Output the [x, y] coordinate of the center of the cell containing the given text.  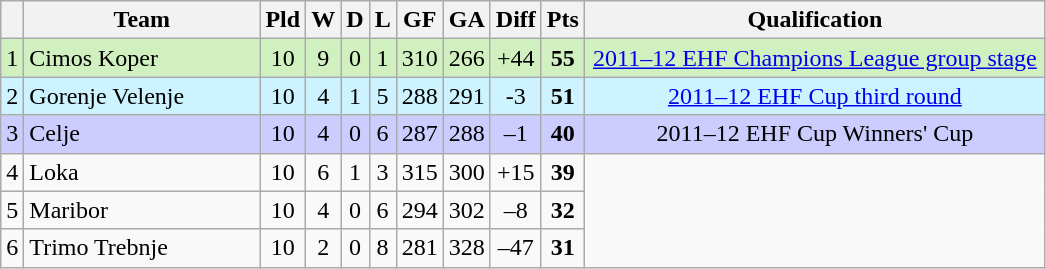
+15 [516, 172]
Loka [142, 172]
32 [562, 210]
Pld [283, 20]
–47 [516, 248]
291 [466, 96]
Qualification [814, 20]
310 [420, 58]
Cimos Koper [142, 58]
315 [420, 172]
Celje [142, 134]
8 [382, 248]
55 [562, 58]
GA [466, 20]
D [355, 20]
Maribor [142, 210]
266 [466, 58]
302 [466, 210]
281 [420, 248]
L [382, 20]
W [324, 20]
Team [142, 20]
–1 [516, 134]
9 [324, 58]
2011–12 EHF Cup Winners' Cup [814, 134]
-3 [516, 96]
51 [562, 96]
Diff [516, 20]
2011–12 EHF Champions League group stage [814, 58]
328 [466, 248]
300 [466, 172]
–8 [516, 210]
287 [420, 134]
GF [420, 20]
294 [420, 210]
31 [562, 248]
Trimo Trebnje [142, 248]
39 [562, 172]
Gorenje Velenje [142, 96]
2011–12 EHF Cup third round [814, 96]
+44 [516, 58]
Pts [562, 20]
40 [562, 134]
